Search for the cell housing the specified text and yield its [X, Y] center coordinate. 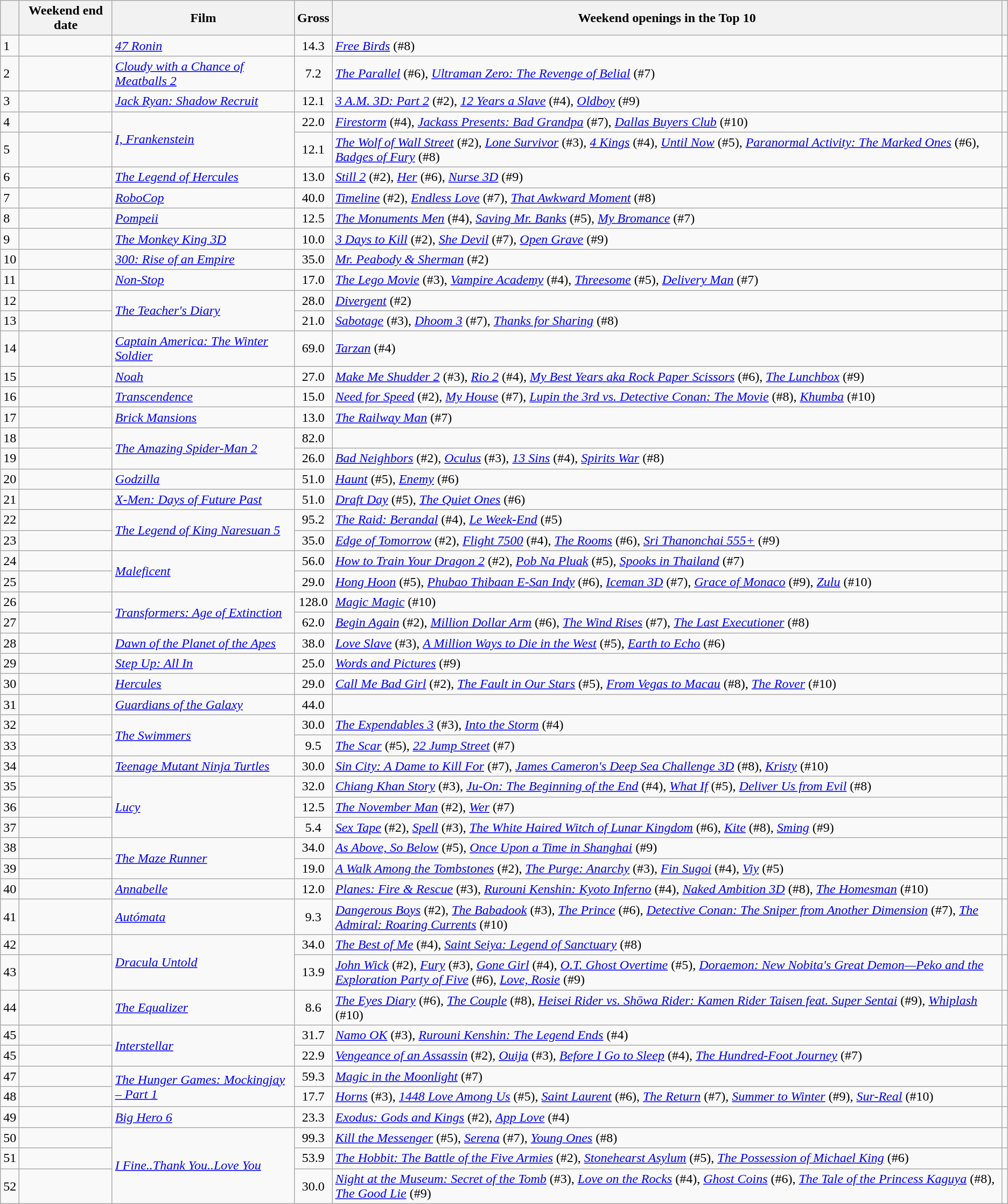
I Fine..Thank You..Love You [203, 1166]
59.3 [313, 1076]
Make Me Shudder 2 (#3), Rio 2 (#4), My Best Years aka Rock Paper Scissors (#6), The Lunchbox (#9) [667, 377]
How to Train Your Dragon 2 (#2), Pob Na Pluak (#5), Spooks in Thailand (#7) [667, 561]
1 [10, 46]
6 [10, 177]
Sabotage (#3), Dhoom 3 (#7), Thanks for Sharing (#8) [667, 321]
Need for Speed (#2), My House (#7), Lupin the 3rd vs. Detective Conan: The Movie (#8), Khumba (#10) [667, 397]
Non-Stop [203, 280]
3 [10, 101]
69.0 [313, 349]
28.0 [313, 300]
Free Birds (#8) [667, 46]
56.0 [313, 561]
26.0 [313, 458]
Godzilla [203, 479]
5.4 [313, 827]
22.9 [313, 1056]
Hercules [203, 684]
38.0 [313, 643]
28 [10, 643]
Brick Mansions [203, 417]
49 [10, 1117]
10 [10, 259]
The Eyes Diary (#6), The Couple (#8), Heisei Rider vs. Shōwa Rider: Kamen Rider Taisen feat. Super Sentai (#9), Whiplash (#10) [667, 1007]
19 [10, 458]
43 [10, 972]
9.3 [313, 917]
Still 2 (#2), Her (#6), Nurse 3D (#9) [667, 177]
Autómata [203, 917]
26 [10, 602]
Firestorm (#4), Jackass Presents: Bad Grandpa (#7), Dallas Buyers Club (#10) [667, 122]
20 [10, 479]
3 A.M. 3D: Part 2 (#2), 12 Years a Slave (#4), Oldboy (#9) [667, 101]
13.9 [313, 972]
40.0 [313, 198]
The Best of Me (#4), Saint Seiya: Legend of Sanctuary (#8) [667, 944]
Namo OK (#3), Rurouni Kenshin: The Legend Ends (#4) [667, 1035]
Magic Magic (#10) [667, 602]
53.9 [313, 1158]
Pompeii [203, 218]
Weekend end date [66, 18]
18 [10, 438]
Magic in the Moonlight (#7) [667, 1076]
31 [10, 705]
47 [10, 1076]
22 [10, 520]
17.0 [313, 280]
The Expendables 3 (#3), Into the Storm (#4) [667, 725]
Maleficent [203, 571]
Cloudy with a Chance of Meatballs 2 [203, 73]
50 [10, 1138]
Transcendence [203, 397]
62.0 [313, 622]
42 [10, 944]
The Amazing Spider-Man 2 [203, 448]
Exodus: Gods and Kings (#2), App Love (#4) [667, 1117]
The Scar (#5), 22 Jump Street (#7) [667, 746]
48 [10, 1097]
27 [10, 622]
128.0 [313, 602]
12 [10, 300]
Annabelle [203, 889]
Planes: Fire & Rescue (#3), Rurouni Kenshin: Kyoto Inferno (#4), Naked Ambition 3D (#8), The Homesman (#10) [667, 889]
39 [10, 868]
Interstellar [203, 1046]
Transformers: Age of Extinction [203, 612]
33 [10, 746]
32 [10, 725]
24 [10, 561]
Haunt (#5), Enemy (#6) [667, 479]
34 [10, 766]
30 [10, 684]
25.0 [313, 664]
Chiang Khan Story (#3), Ju-On: The Beginning of the End (#4), What If (#5), Deliver Us from Evil (#8) [667, 787]
13 [10, 321]
The Swimmers [203, 735]
27.0 [313, 377]
Dracula Untold [203, 962]
Guardians of the Galaxy [203, 705]
X-Men: Days of Future Past [203, 499]
Vengeance of an Assassin (#2), Ouija (#3), Before I Go to Sleep (#4), The Hundred-Foot Journey (#7) [667, 1056]
3 Days to Kill (#2), She Devil (#7), Open Grave (#9) [667, 239]
Mr. Peabody & Sherman (#2) [667, 259]
Edge of Tomorrow (#2), Flight 7500 (#4), The Rooms (#6), Sri Thanonchai 555+ (#9) [667, 540]
Tarzan (#4) [667, 349]
51 [10, 1158]
Kill the Messenger (#5), Serena (#7), Young Ones (#8) [667, 1138]
10.0 [313, 239]
15.0 [313, 397]
9 [10, 239]
36 [10, 807]
The Raid: Berandal (#4), Le Week-End (#5) [667, 520]
Gross [313, 18]
Captain America: The Winter Soldier [203, 349]
The Legend of King Naresuan 5 [203, 530]
11 [10, 280]
37 [10, 827]
Dangerous Boys (#2), The Babadook (#3), The Prince (#6), Detective Conan: The Sniper from Another Dimension (#7), The Admiral: Roaring Currents (#10) [667, 917]
52 [10, 1186]
8.6 [313, 1007]
Words and Pictures (#9) [667, 664]
Teenage Mutant Ninja Turtles [203, 766]
7 [10, 198]
12.0 [313, 889]
As Above, So Below (#5), Once Upon a Time in Shanghai (#9) [667, 848]
25 [10, 581]
17 [10, 417]
29 [10, 664]
The Monuments Men (#4), Saving Mr. Banks (#5), My Bromance (#7) [667, 218]
Hong Hoon (#5), Phubao Thibaan E-San Indy (#6), Iceman 3D (#7), Grace of Monaco (#9), Zulu (#10) [667, 581]
Step Up: All In [203, 664]
Night at the Museum: Secret of the Tomb (#3), Love on the Rocks (#4), Ghost Coins (#6), The Tale of the Princess Kaguya (#8), The Good Lie (#9) [667, 1186]
300: Rise of an Empire [203, 259]
9.5 [313, 746]
Call Me Bad Girl (#2), The Fault in Our Stars (#5), From Vegas to Macau (#8), The Rover (#10) [667, 684]
The Railway Man (#7) [667, 417]
44 [10, 1007]
Sin City: A Dame to Kill For (#7), James Cameron's Deep Sea Challenge 3D (#8), Kristy (#10) [667, 766]
32.0 [313, 787]
Sex Tape (#2), Spell (#3), The White Haired Witch of Lunar Kingdom (#6), Kite (#8), Sming (#9) [667, 827]
Begin Again (#2), Million Dollar Arm (#6), The Wind Rises (#7), The Last Executioner (#8) [667, 622]
A Walk Among the Tombstones (#2), The Purge: Anarchy (#3), Fin Sugoi (#4), Viy (#5) [667, 868]
21.0 [313, 321]
8 [10, 218]
16 [10, 397]
The Equalizer [203, 1007]
17.7 [313, 1097]
95.2 [313, 520]
The Maze Runner [203, 858]
Draft Day (#5), The Quiet Ones (#6) [667, 499]
Horns (#3), 1448 Love Among Us (#5), Saint Laurent (#6), The Return (#7), Summer to Winter (#9), Sur-Real (#10) [667, 1097]
The Legend of Hercules [203, 177]
23.3 [313, 1117]
Film [203, 18]
82.0 [313, 438]
The Hobbit: The Battle of the Five Armies (#2), Stonehearst Asylum (#5), The Possession of Michael King (#6) [667, 1158]
99.3 [313, 1138]
21 [10, 499]
Divergent (#2) [667, 300]
31.7 [313, 1035]
23 [10, 540]
The Lego Movie (#3), Vampire Academy (#4), Threesome (#5), Delivery Man (#7) [667, 280]
4 [10, 122]
Timeline (#2), Endless Love (#7), That Awkward Moment (#8) [667, 198]
2 [10, 73]
14 [10, 349]
Dawn of the Planet of the Apes [203, 643]
The Monkey King 3D [203, 239]
19.0 [313, 868]
7.2 [313, 73]
Weekend openings in the Top 10 [667, 18]
The Wolf of Wall Street (#2), Lone Survivor (#3), 4 Kings (#4), Until Now (#5), Paranormal Activity: The Marked Ones (#6), Badges of Fury (#8) [667, 150]
5 [10, 150]
Big Hero 6 [203, 1117]
Love Slave (#3), A Million Ways to Die in the West (#5), Earth to Echo (#6) [667, 643]
The Teacher's Diary [203, 310]
The Parallel (#6), Ultraman Zero: The Revenge of Belial (#7) [667, 73]
The Hunger Games: Mockingjay – Part 1 [203, 1087]
22.0 [313, 122]
Bad Neighbors (#2), Oculus (#3), 13 Sins (#4), Spirits War (#8) [667, 458]
35 [10, 787]
44.0 [313, 705]
Jack Ryan: Shadow Recruit [203, 101]
40 [10, 889]
14.3 [313, 46]
The November Man (#2), Wer (#7) [667, 807]
Lucy [203, 807]
15 [10, 377]
41 [10, 917]
Noah [203, 377]
47 Ronin [203, 46]
38 [10, 848]
I, Frankenstein [203, 139]
RoboCop [203, 198]
